Output the [X, Y] coordinate of the center of the cell containing the given text.  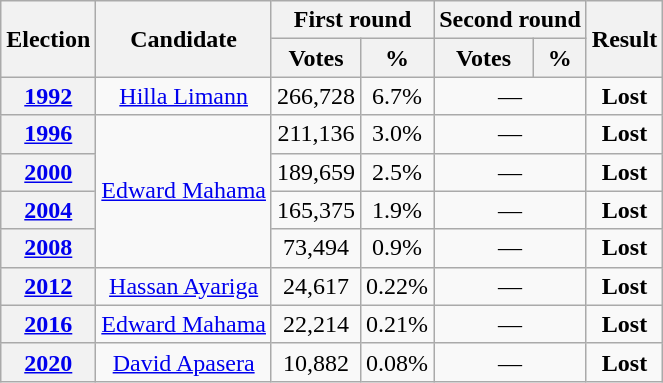
0.9% [398, 248]
0.21% [398, 324]
73,494 [316, 248]
1996 [48, 134]
22,214 [316, 324]
0.08% [398, 362]
10,882 [316, 362]
Second round [510, 20]
266,728 [316, 96]
24,617 [316, 286]
2.5% [398, 172]
1992 [48, 96]
First round [352, 20]
David Apasera [184, 362]
165,375 [316, 210]
2020 [48, 362]
Election [48, 39]
0.22% [398, 286]
Hassan Ayariga [184, 286]
2008 [48, 248]
189,659 [316, 172]
2016 [48, 324]
2004 [48, 210]
Hilla Limann [184, 96]
6.7% [398, 96]
211,136 [316, 134]
Candidate [184, 39]
Result [624, 39]
3.0% [398, 134]
2012 [48, 286]
1.9% [398, 210]
2000 [48, 172]
